Return the [X, Y] coordinate for the center point of the cell that contains the specified text.  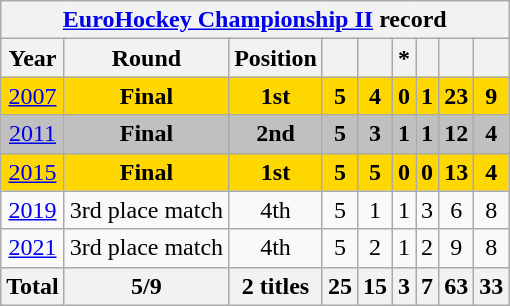
13 [456, 172]
Year [33, 58]
6 [456, 210]
12 [456, 134]
2nd [276, 134]
2011 [33, 134]
23 [456, 96]
Position [276, 58]
* [404, 58]
2 titles [276, 286]
2007 [33, 96]
15 [374, 286]
Round [146, 58]
2021 [33, 248]
25 [340, 286]
33 [492, 286]
2019 [33, 210]
2015 [33, 172]
5/9 [146, 286]
7 [428, 286]
Total [33, 286]
63 [456, 286]
EuroHockey Championship II record [255, 20]
